Detect which cell encompasses the target text, then output its [X, Y] center coordinate. 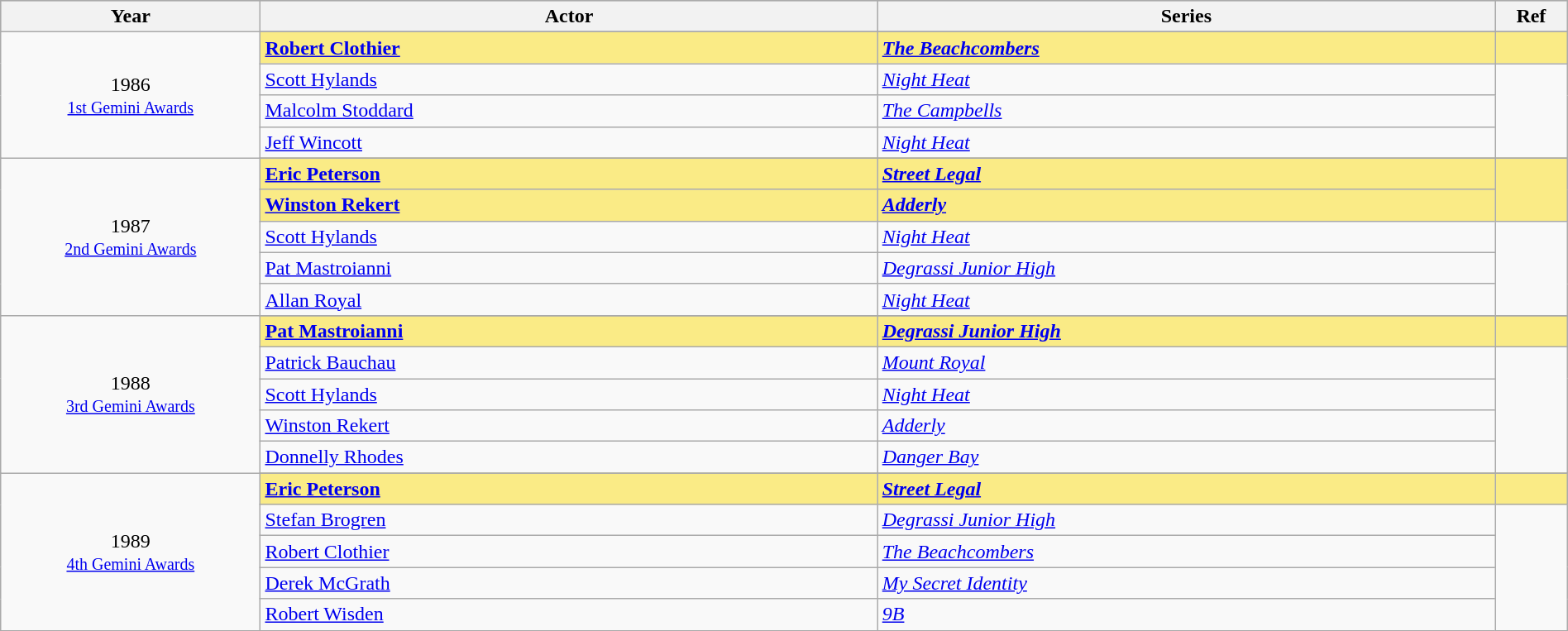
1987 2nd Gemini Awards [131, 237]
Malcolm Stoddard [569, 111]
My Secret Identity [1186, 583]
Stefan Brogren [569, 520]
Series [1186, 17]
Robert Wisden [569, 614]
Danger Bay [1186, 457]
1988 3rd Gemini Awards [131, 394]
Actor [569, 17]
1986 1st Gemini Awards [131, 95]
Donnelly Rhodes [569, 457]
The Campbells [1186, 111]
Patrick Bauchau [569, 362]
9B [1186, 614]
Mount Royal [1186, 362]
Allan Royal [569, 299]
Ref [1532, 17]
Derek McGrath [569, 583]
1989 4th Gemini Awards [131, 552]
Year [131, 17]
Jeff Wincott [569, 142]
